Scan for the cell matching the given text and deliver its (X, Y) coordinate at center. 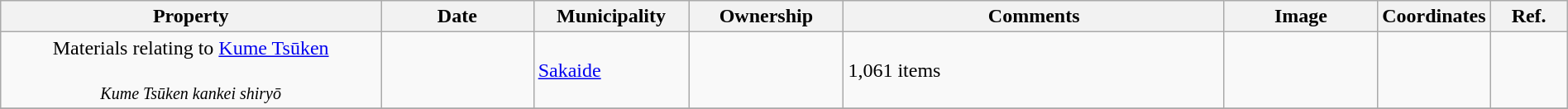
Coordinates (1434, 17)
Municipality (611, 17)
Sakaide (611, 70)
Ref. (1528, 17)
Image (1300, 17)
Date (458, 17)
Materials relating to Kume TsūkenKume Tsūken kankei shiryō (191, 70)
Ownership (766, 17)
Property (191, 17)
1,061 items (1034, 70)
Comments (1034, 17)
